Extract the (X, Y) coordinate from the center of the cell holding the provided text.  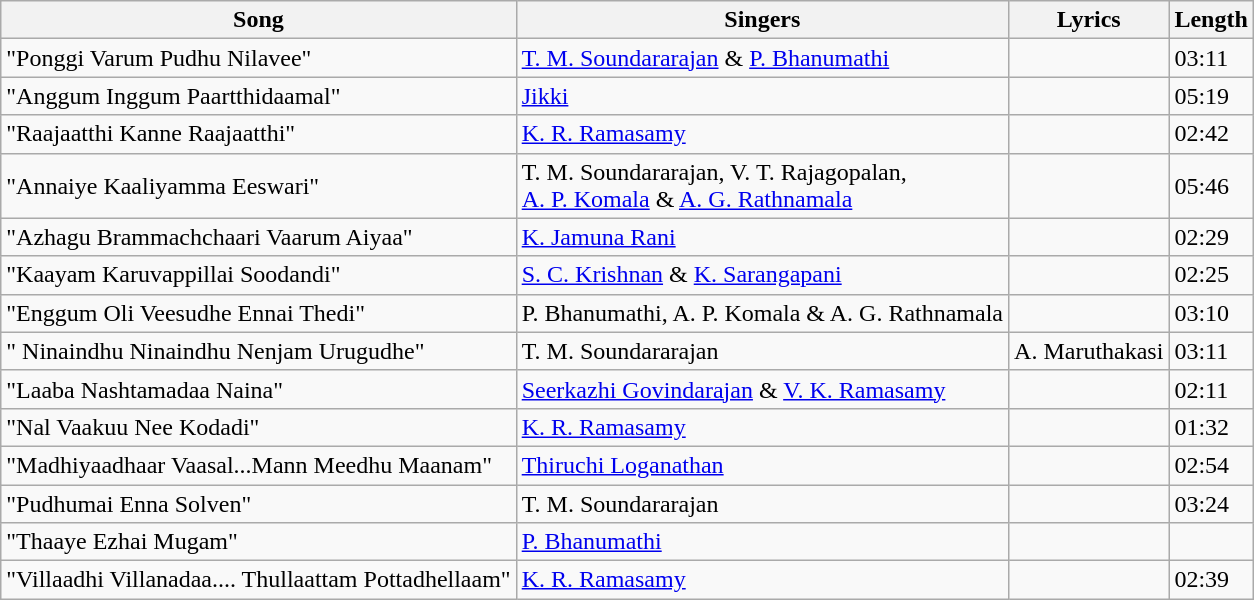
"Enggum Oli Veesudhe Ennai Thedi" (258, 313)
02:25 (1211, 275)
Seerkazhi Govindarajan & V. K. Ramasamy (762, 389)
"Ponggi Varum Pudhu Nilavee" (258, 58)
03:10 (1211, 313)
03:24 (1211, 503)
"Raajaatthi Kanne Raajaatthi" (258, 134)
"Azhagu Brammachchaari Vaarum Aiyaa" (258, 237)
"Laaba Nashtamadaa Naina" (258, 389)
"Nal Vaakuu Nee Kodadi" (258, 427)
05:46 (1211, 186)
"Thaaye Ezhai Mugam" (258, 542)
"Anggum Inggum Paartthidaamal" (258, 96)
K. Jamuna Rani (762, 237)
"Villaadhi Villanadaa.... Thullaattam Pottadhellaam" (258, 580)
"Annaiye Kaaliyamma Eeswari" (258, 186)
02:42 (1211, 134)
05:19 (1211, 96)
"Madhiyaadhaar Vaasal...Mann Meedhu Maanam" (258, 465)
02:39 (1211, 580)
"Pudhumai Enna Solven" (258, 503)
Jikki (762, 96)
02:11 (1211, 389)
" Ninaindhu Ninaindhu Nenjam Urugudhe" (258, 351)
A. Maruthakasi (1089, 351)
S. C. Krishnan & K. Sarangapani (762, 275)
02:29 (1211, 237)
Lyrics (1089, 20)
P. Bhanumathi, A. P. Komala & A. G. Rathnamala (762, 313)
P. Bhanumathi (762, 542)
02:54 (1211, 465)
Thiruchi Loganathan (762, 465)
"Kaayam Karuvappillai Soodandi" (258, 275)
Length (1211, 20)
T. M. Soundararajan & P. Bhanumathi (762, 58)
T. M. Soundararajan, V. T. Rajagopalan,A. P. Komala & A. G. Rathnamala (762, 186)
Song (258, 20)
01:32 (1211, 427)
Singers (762, 20)
